Return the (x, y) coordinate for the center point of the cell that contains the specified text.  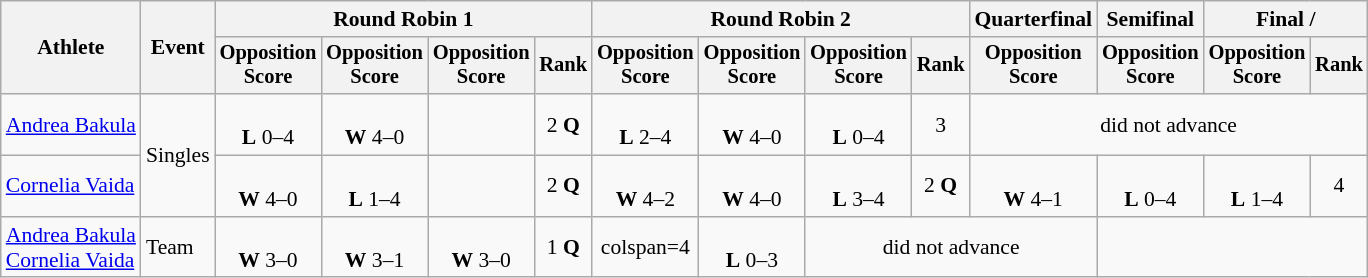
W 3–1 (374, 248)
L 3–4 (858, 186)
3 (941, 124)
W 4–1 (1033, 186)
Singles (178, 155)
Andrea Bakula (71, 124)
1 Q (563, 248)
colspan=4 (646, 248)
Team (178, 248)
Round Robin 2 (780, 19)
Andrea BakulaCornelia Vaida (71, 248)
Event (178, 48)
L 2–4 (646, 124)
Athlete (71, 48)
Semifinal (1150, 19)
L 0–3 (752, 248)
Round Robin 1 (404, 19)
Cornelia Vaida (71, 186)
W 4–2 (646, 186)
Quarterfinal (1033, 19)
Final / (1286, 19)
4 (1339, 186)
